Capture the cell that displays the provided text and extract its (X, Y) central coordinate. 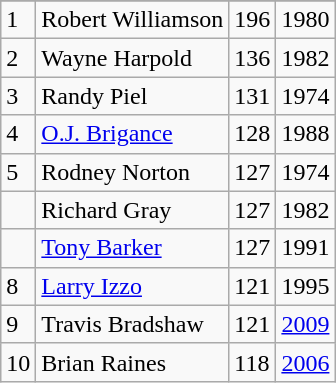
O.J. Brigance (132, 134)
1 (18, 20)
2006 (306, 362)
5 (18, 172)
118 (252, 362)
Robert Williamson (132, 20)
8 (18, 286)
Travis Bradshaw (132, 324)
Larry Izzo (132, 286)
Tony Barker (132, 248)
4 (18, 134)
Wayne Harpold (132, 58)
1980 (306, 20)
3 (18, 96)
Rodney Norton (132, 172)
2009 (306, 324)
2 (18, 58)
128 (252, 134)
1988 (306, 134)
196 (252, 20)
Richard Gray (132, 210)
9 (18, 324)
1995 (306, 286)
136 (252, 58)
10 (18, 362)
1991 (306, 248)
131 (252, 96)
Randy Piel (132, 96)
Brian Raines (132, 362)
